Pinpoint the cell where the given text exists, returning its [x, y] midpoint coordinate. 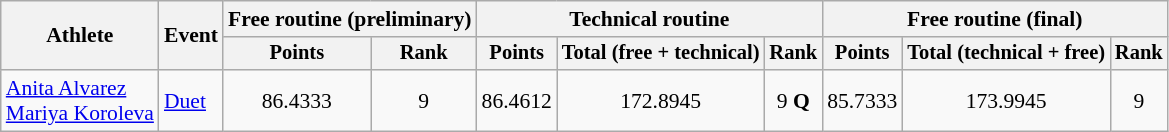
Total (free + technical) [661, 54]
Free routine (final) [995, 19]
Free routine (preliminary) [350, 19]
172.8945 [661, 100]
Technical routine [650, 19]
Total (technical + free) [1006, 54]
Event [191, 36]
9 Q [793, 100]
Anita AlvarezMariya Koroleva [80, 100]
Athlete [80, 36]
Duet [191, 100]
85.7333 [862, 100]
173.9945 [1006, 100]
86.4333 [297, 100]
86.4612 [517, 100]
